Determine the [X, Y] coordinate at the center of the cell enclosing the given text.  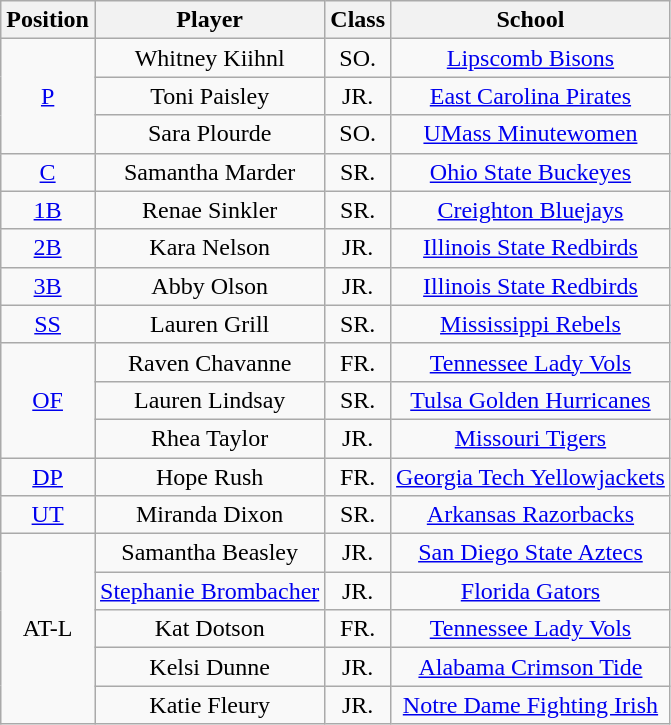
3B [48, 286]
DP [48, 477]
Kat Dotson [209, 629]
Class [358, 20]
East Carolina Pirates [531, 96]
Samantha Beasley [209, 553]
Renae Sinkler [209, 210]
Creighton Bluejays [531, 210]
2B [48, 248]
School [531, 20]
Georgia Tech Yellowjackets [531, 477]
Lauren Grill [209, 324]
Tulsa Golden Hurricanes [531, 400]
Player [209, 20]
Lipscomb Bisons [531, 58]
UMass Minutewomen [531, 134]
Ohio State Buckeyes [531, 172]
Miranda Dixon [209, 515]
UT [48, 515]
Alabama Crimson Tide [531, 667]
1B [48, 210]
SS [48, 324]
San Diego State Aztecs [531, 553]
Whitney Kiihnl [209, 58]
Notre Dame Fighting Irish [531, 705]
Lauren Lindsay [209, 400]
Position [48, 20]
AT-L [48, 629]
Hope Rush [209, 477]
Toni Paisley [209, 96]
Kelsi Dunne [209, 667]
Rhea Taylor [209, 438]
Abby Olson [209, 286]
Florida Gators [531, 591]
Stephanie Brombacher [209, 591]
C [48, 172]
Mississippi Rebels [531, 324]
Missouri Tigers [531, 438]
Samantha Marder [209, 172]
Sara Plourde [209, 134]
OF [48, 400]
Arkansas Razorbacks [531, 515]
P [48, 96]
Kara Nelson [209, 248]
Raven Chavanne [209, 362]
Katie Fleury [209, 705]
